Identify which cell holds the provided text, then report its [x, y] central coordinate. 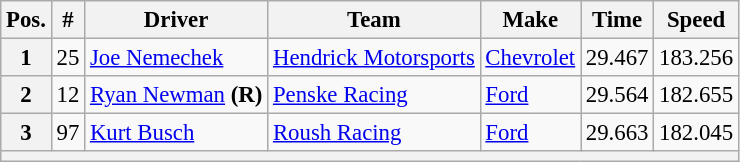
Time [616, 20]
183.256 [696, 58]
29.467 [616, 58]
Make [530, 20]
182.045 [696, 133]
Joe Nemechek [176, 58]
182.655 [696, 95]
25 [68, 58]
Penske Racing [374, 95]
Driver [176, 20]
12 [68, 95]
Speed [696, 20]
29.663 [616, 133]
1 [26, 58]
97 [68, 133]
2 [26, 95]
Hendrick Motorsports [374, 58]
# [68, 20]
Team [374, 20]
Kurt Busch [176, 133]
3 [26, 133]
Pos. [26, 20]
29.564 [616, 95]
Chevrolet [530, 58]
Ryan Newman (R) [176, 95]
Roush Racing [374, 133]
